Extract the [X, Y] coordinate from the center of the cell holding the provided text.  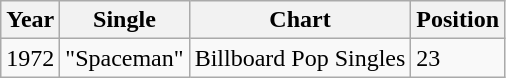
"Spaceman" [124, 58]
1972 [30, 58]
Position [458, 20]
Chart [300, 20]
Single [124, 20]
23 [458, 58]
Year [30, 20]
Billboard Pop Singles [300, 58]
